Capture the cell that displays the provided text and extract its (x, y) central coordinate. 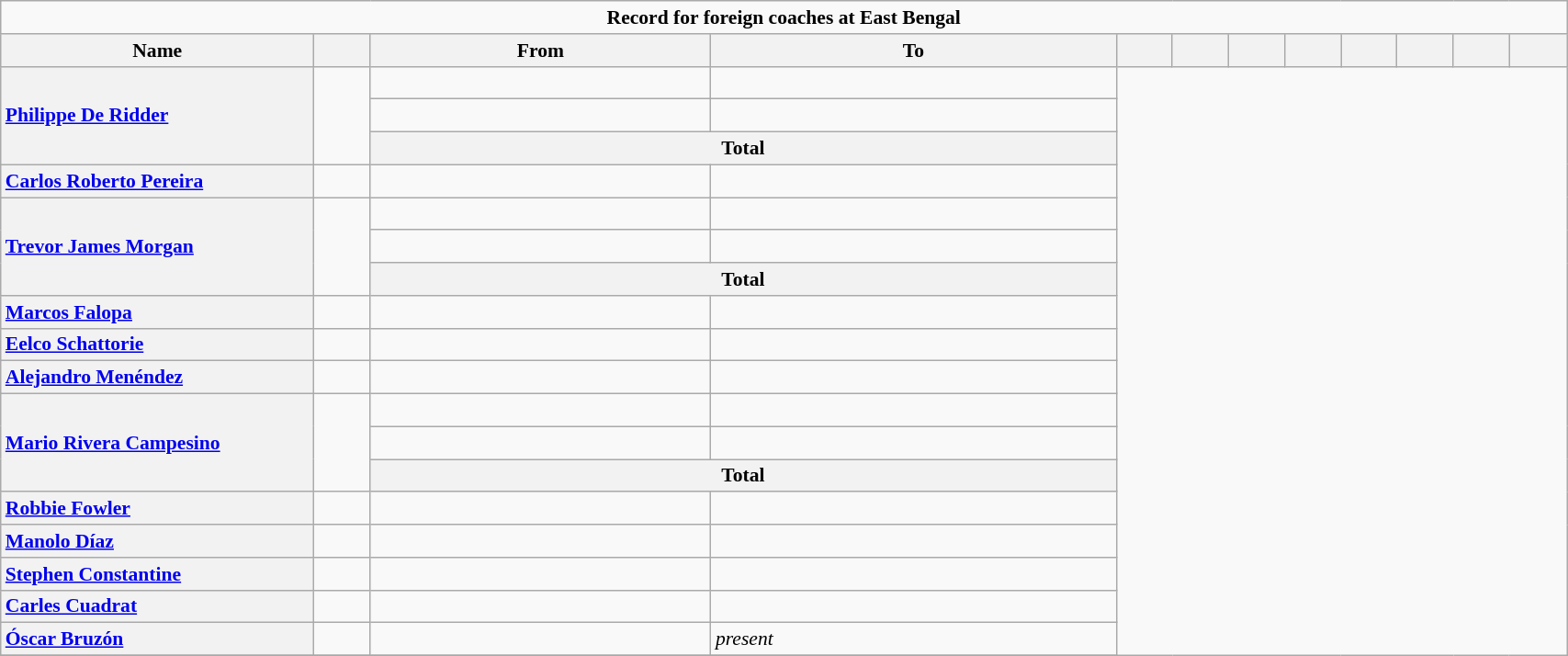
To (913, 51)
Carles Cuadrat (158, 606)
Trevor James Morgan (158, 246)
Name (158, 51)
present (913, 639)
Marcos Falopa (158, 312)
Robbie Fowler (158, 509)
Mario Rivera Campesino (158, 443)
Carlos Roberto Pereira (158, 181)
From (540, 51)
Óscar Bruzón (158, 639)
Manolo Díaz (158, 541)
Stephen Constantine (158, 574)
Record for foreign coaches at East Bengal (784, 17)
Eelco Schattorie (158, 345)
Philippe De Ridder (158, 116)
Alejandro Menéndez (158, 378)
